Locate the cell with the specified text and output its [x, y] center coordinate. 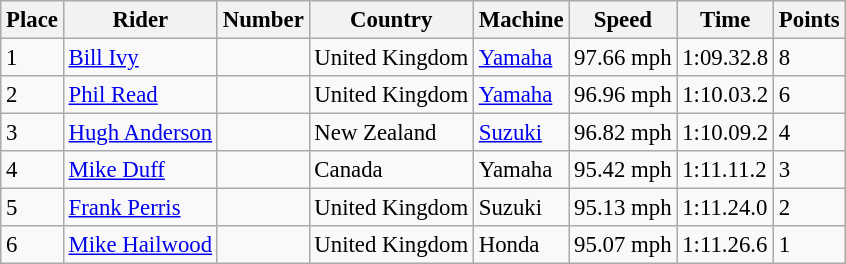
Hugh Anderson [140, 133]
1:11.26.6 [726, 245]
1:10.03.2 [726, 95]
Time [726, 20]
Place [32, 20]
1:10.09.2 [726, 133]
New Zealand [391, 133]
5 [32, 208]
95.42 mph [623, 170]
96.96 mph [623, 95]
1:09.32.8 [726, 58]
95.07 mph [623, 245]
Honda [520, 245]
Phil Read [140, 95]
Bill Ivy [140, 58]
1:11.24.0 [726, 208]
Rider [140, 20]
Number [263, 20]
Points [810, 20]
Mike Duff [140, 170]
Mike Hailwood [140, 245]
8 [810, 58]
97.66 mph [623, 58]
Speed [623, 20]
Machine [520, 20]
Frank Perris [140, 208]
Country [391, 20]
95.13 mph [623, 208]
Canada [391, 170]
1:11.11.2 [726, 170]
96.82 mph [623, 133]
